Detect which cell encompasses the target text, then output its (x, y) center coordinate. 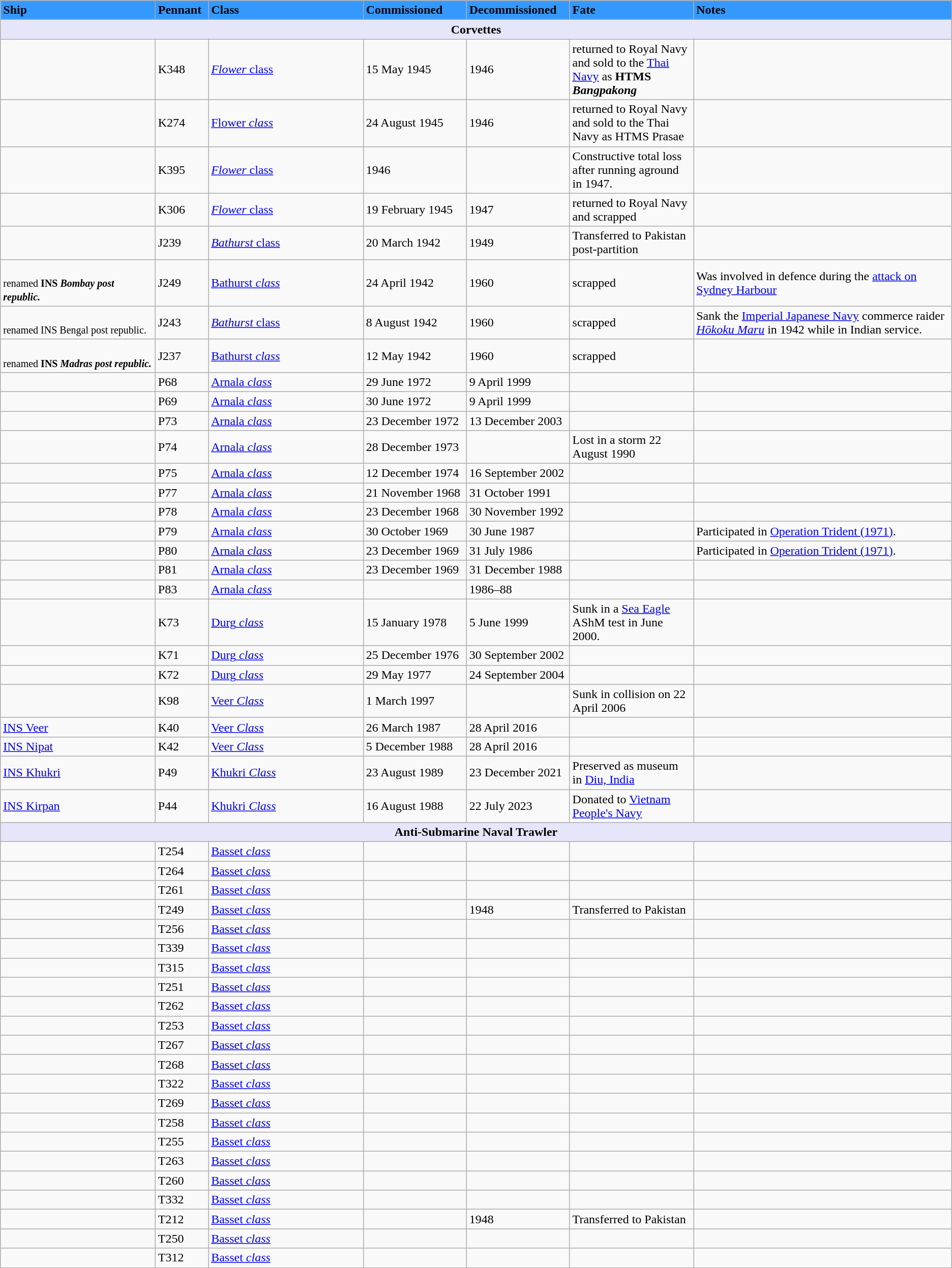
T255 (182, 1142)
22 July 2023 (518, 805)
30 June 1987 (518, 531)
5 December 1988 (415, 746)
21 November 1968 (415, 493)
Lost in a storm 22 August 1990 (632, 447)
returned to Royal Navy and sold to the Thai Navy as HTMS Prasae (632, 123)
1986–88 (518, 589)
T263 (182, 1161)
30 October 1969 (415, 531)
K274 (182, 123)
J239 (182, 243)
K42 (182, 746)
19 February 1945 (415, 209)
P68 (182, 382)
T260 (182, 1181)
J243 (182, 322)
renamed INS Bombay post republic. (78, 283)
31 July 1986 (518, 551)
P49 (182, 773)
Transferred to Pakistan post-partition (632, 243)
31 December 1988 (518, 570)
13 December 2003 (518, 420)
INS Kirpan (78, 805)
T264 (182, 871)
T250 (182, 1239)
K73 (182, 622)
T253 (182, 1025)
29 June 1972 (415, 382)
returned to Royal Navy and scrapped (632, 209)
T249 (182, 910)
Commissioned (415, 10)
24 September 2004 (518, 675)
Anti-Submarine Naval Trawler (476, 832)
Sank the Imperial Japanese Navy commerce raider Hōkoku Maru in 1942 while in Indian service. (823, 322)
8 August 1942 (415, 322)
returned to Royal Navy and sold to the Thai Navy as HTMS Bangpakong (632, 69)
12 December 1974 (415, 473)
T339 (182, 948)
renamed INS Bengal post republic. (78, 322)
Notes (823, 10)
P78 (182, 512)
P73 (182, 420)
29 May 1977 (415, 675)
J237 (182, 356)
T258 (182, 1122)
Was involved in defence during the attack on Sydney Harbour (823, 283)
K348 (182, 69)
K71 (182, 655)
T256 (182, 929)
P77 (182, 493)
16 August 1988 (415, 805)
P69 (182, 401)
P80 (182, 551)
T212 (182, 1219)
Ship (78, 10)
Decommissioned (518, 10)
T322 (182, 1083)
23 August 1989 (415, 773)
30 June 1972 (415, 401)
T262 (182, 1006)
renamed INS Madras post republic. (78, 356)
5 June 1999 (518, 622)
P81 (182, 570)
Class (286, 10)
26 March 1987 (415, 727)
K40 (182, 727)
K306 (182, 209)
24 August 1945 (415, 123)
31 October 1991 (518, 493)
Corvettes (476, 29)
15 January 1978 (415, 622)
T315 (182, 968)
P74 (182, 447)
Fate (632, 10)
Sunk in a Sea Eagle AShM test in June 2000. (632, 622)
Constructive total loss after running aground in 1947. (632, 170)
P44 (182, 805)
30 September 2002 (518, 655)
28 December 1973 (415, 447)
1947 (518, 209)
25 December 1976 (415, 655)
Pennant (182, 10)
1949 (518, 243)
P83 (182, 589)
K98 (182, 701)
T267 (182, 1045)
30 November 1992 (518, 512)
16 September 2002 (518, 473)
K72 (182, 675)
T261 (182, 890)
P75 (182, 473)
T251 (182, 987)
12 May 1942 (415, 356)
15 May 1945 (415, 69)
T254 (182, 852)
INS Khukri (78, 773)
23 December 1968 (415, 512)
T312 (182, 1258)
23 December 2021 (518, 773)
23 December 1972 (415, 420)
Sunk in collision on 22 April 2006 (632, 701)
T332 (182, 1200)
T269 (182, 1103)
Donated to Vietnam People's Navy (632, 805)
20 March 1942 (415, 243)
J249 (182, 283)
Preserved as museum in Diu, India (632, 773)
T268 (182, 1064)
P79 (182, 531)
INS Veer (78, 727)
24 April 1942 (415, 283)
1 March 1997 (415, 701)
K395 (182, 170)
INS Nipat (78, 746)
